Search for the cell housing the specified text and yield its (X, Y) center coordinate. 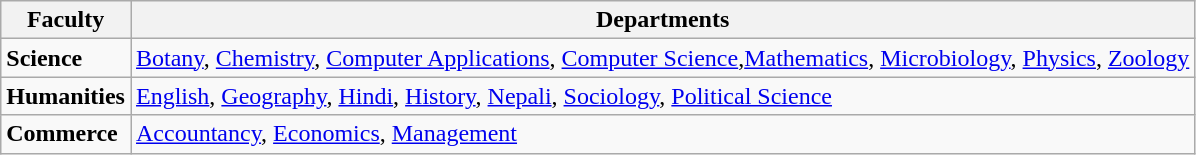
Departments (662, 20)
Faculty (66, 20)
Botany, Chemistry, Computer Applications, Computer Science,Mathematics, Microbiology, Physics, Zoology (662, 58)
Humanities (66, 96)
English, Geography, Hindi, History, Nepali, Sociology, Political Science (662, 96)
Accountancy, Economics, Management (662, 134)
Science (66, 58)
Commerce (66, 134)
